Locate the cell with the specified text and output its (x, y) center coordinate. 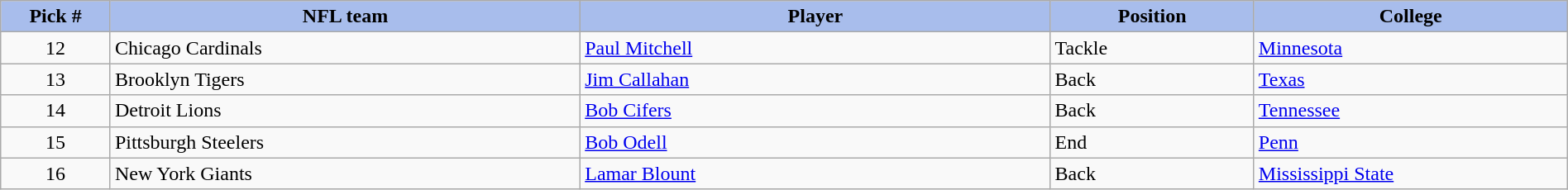
Tennessee (1411, 111)
12 (56, 48)
Position (1152, 17)
13 (56, 79)
Mississippi State (1411, 173)
Detroit Lions (345, 111)
Player (815, 17)
End (1152, 142)
Brooklyn Tigers (345, 79)
Pick # (56, 17)
16 (56, 173)
Penn (1411, 142)
Texas (1411, 79)
Lamar Blount (815, 173)
Pittsburgh Steelers (345, 142)
College (1411, 17)
Bob Odell (815, 142)
14 (56, 111)
Jim Callahan (815, 79)
Chicago Cardinals (345, 48)
New York Giants (345, 173)
Paul Mitchell (815, 48)
Minnesota (1411, 48)
NFL team (345, 17)
Bob Cifers (815, 111)
Tackle (1152, 48)
15 (56, 142)
